Pinpoint the cell where the given text exists, returning its [X, Y] midpoint coordinate. 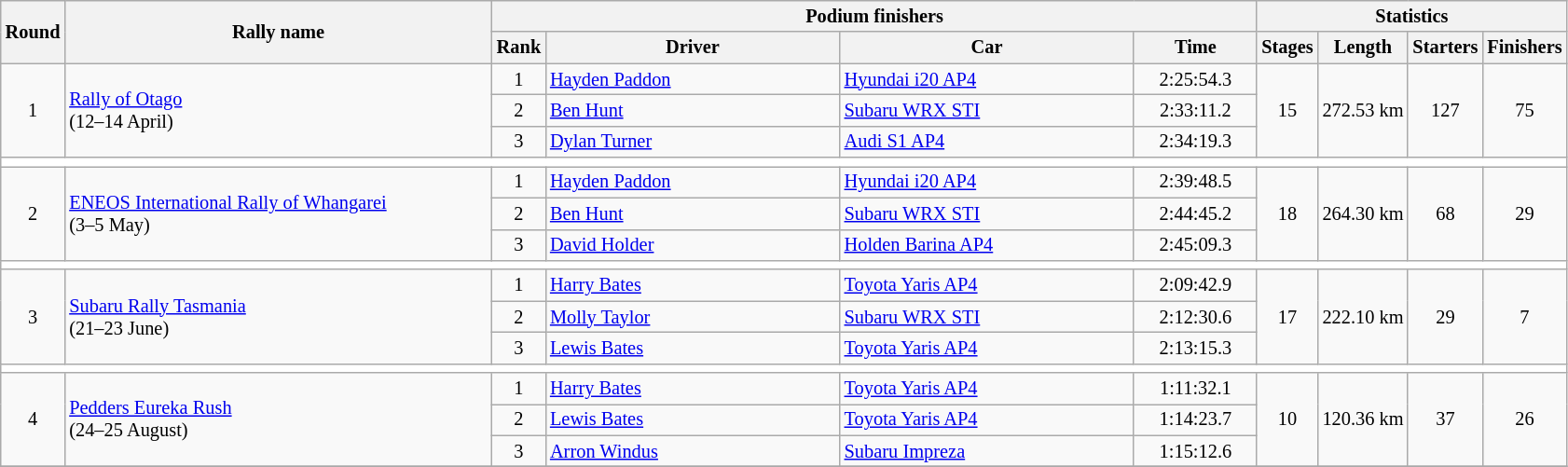
Podium finishers [874, 16]
17 [1286, 317]
75 [1524, 110]
Rank [518, 48]
120.36 km [1363, 419]
37 [1445, 419]
Car [987, 48]
Subaru Impreza [987, 451]
Dylan Turner [693, 142]
Audi S1 AP4 [987, 142]
68 [1445, 213]
Statistics [1411, 16]
26 [1524, 419]
127 [1445, 110]
7 [1524, 317]
Subaru Rally Tasmania(21–23 June) [278, 317]
Rally name [278, 32]
222.10 km [1363, 317]
Pedders Eureka Rush(24–25 August) [278, 419]
272.53 km [1363, 110]
18 [1286, 213]
2:45:09.3 [1195, 245]
2:12:30.6 [1195, 317]
2:39:48.5 [1195, 182]
Stages [1286, 48]
264.30 km [1363, 213]
Driver [693, 48]
Holden Barina AP4 [987, 245]
Round [34, 32]
Finishers [1524, 48]
1:15:12.6 [1195, 451]
10 [1286, 419]
15 [1286, 110]
2:13:15.3 [1195, 348]
ENEOS International Rally of Whangarei(3–5 May) [278, 213]
2:44:45.2 [1195, 213]
2:25:54.3 [1195, 79]
Length [1363, 48]
4 [34, 419]
David Holder [693, 245]
2:09:42.9 [1195, 285]
Rally of Otago(12–14 April) [278, 110]
Molly Taylor [693, 317]
2:33:11.2 [1195, 110]
Arron Windus [693, 451]
Time [1195, 48]
2:34:19.3 [1195, 142]
1:11:32.1 [1195, 389]
Starters [1445, 48]
1:14:23.7 [1195, 419]
